Provide the [x, y] coordinate of the cell's center where the given text is located.  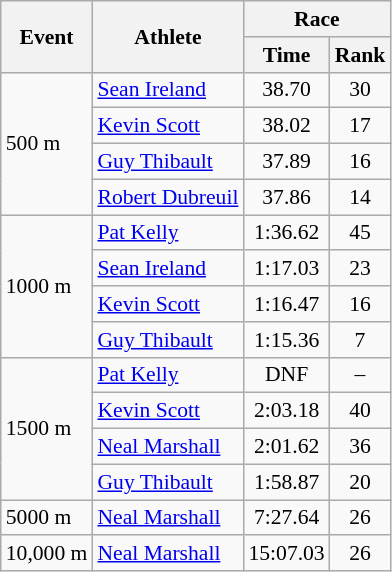
– [360, 375]
DNF [286, 375]
1:17.03 [286, 269]
40 [360, 411]
38.02 [286, 126]
7:27.64 [286, 518]
30 [360, 90]
Robert Dubreuil [168, 197]
Athlete [168, 36]
45 [360, 233]
36 [360, 447]
5000 m [47, 518]
37.89 [286, 162]
7 [360, 340]
14 [360, 197]
20 [360, 482]
1:16.47 [286, 304]
Rank [360, 55]
2:01.62 [286, 447]
38.70 [286, 90]
10,000 m [47, 554]
15:07.03 [286, 554]
1:58.87 [286, 482]
500 m [47, 143]
Time [286, 55]
1500 m [47, 428]
37.86 [286, 197]
17 [360, 126]
23 [360, 269]
2:03.18 [286, 411]
Event [47, 36]
1000 m [47, 286]
Race [316, 19]
1:15.36 [286, 340]
1:36.62 [286, 233]
